Extract the [x, y] coordinate from the center of the cell holding the provided text.  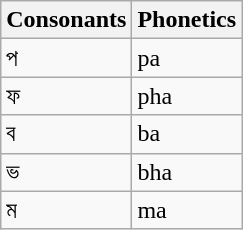
Consonants [66, 20]
ba [187, 134]
Phonetics [187, 20]
ব [66, 134]
pha [187, 96]
ম [66, 210]
bha [187, 172]
প [66, 58]
ফ [66, 96]
ma [187, 210]
ভ [66, 172]
pa [187, 58]
